From the cell containing the given text, extract its center point as [X, Y] coordinate. 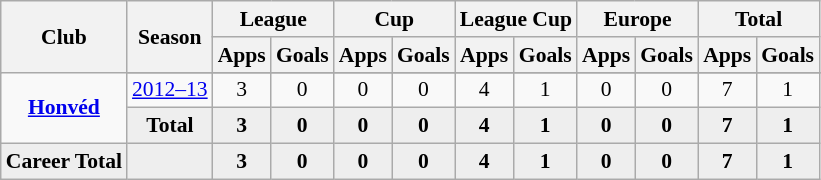
Honvéd [64, 108]
Cup [394, 19]
2012–13 [170, 90]
Club [64, 36]
League [274, 19]
Europe [638, 19]
League Cup [516, 19]
Career Total [64, 162]
Season [170, 36]
